For the text-containing cell, return its midpoint in (x, y) coordinate format. 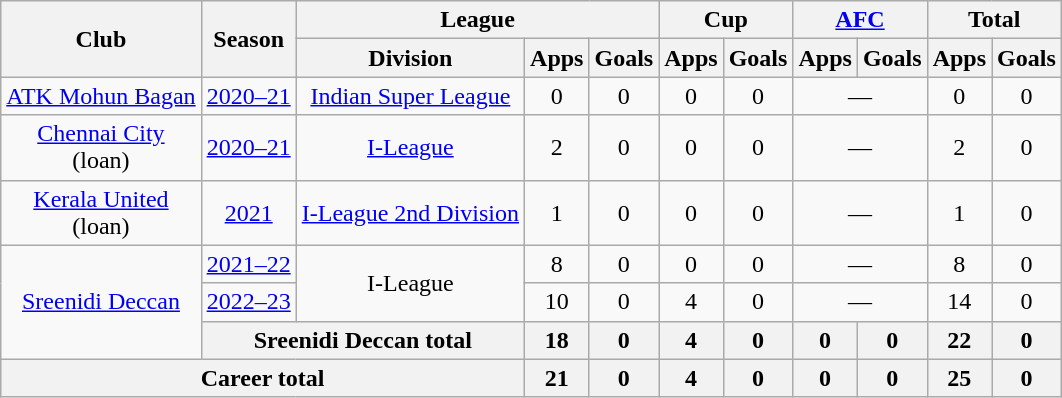
Sreenidi Deccan (101, 302)
2022–23 (248, 302)
2021–22 (248, 264)
Club (101, 39)
Chennai City (loan) (101, 148)
Cup (726, 20)
14 (959, 302)
Division (410, 58)
Indian Super League (410, 96)
AFC (860, 20)
I-League 2nd Division (410, 212)
21 (557, 378)
Kerala United (loan) (101, 212)
ATK Mohun Bagan (101, 96)
Career total (263, 378)
10 (557, 302)
25 (959, 378)
22 (959, 340)
Season (248, 39)
League (478, 20)
Sreenidi Deccan total (362, 340)
18 (557, 340)
Total (994, 20)
2021 (248, 212)
